Return (x, y) of the center of cell containing provided text 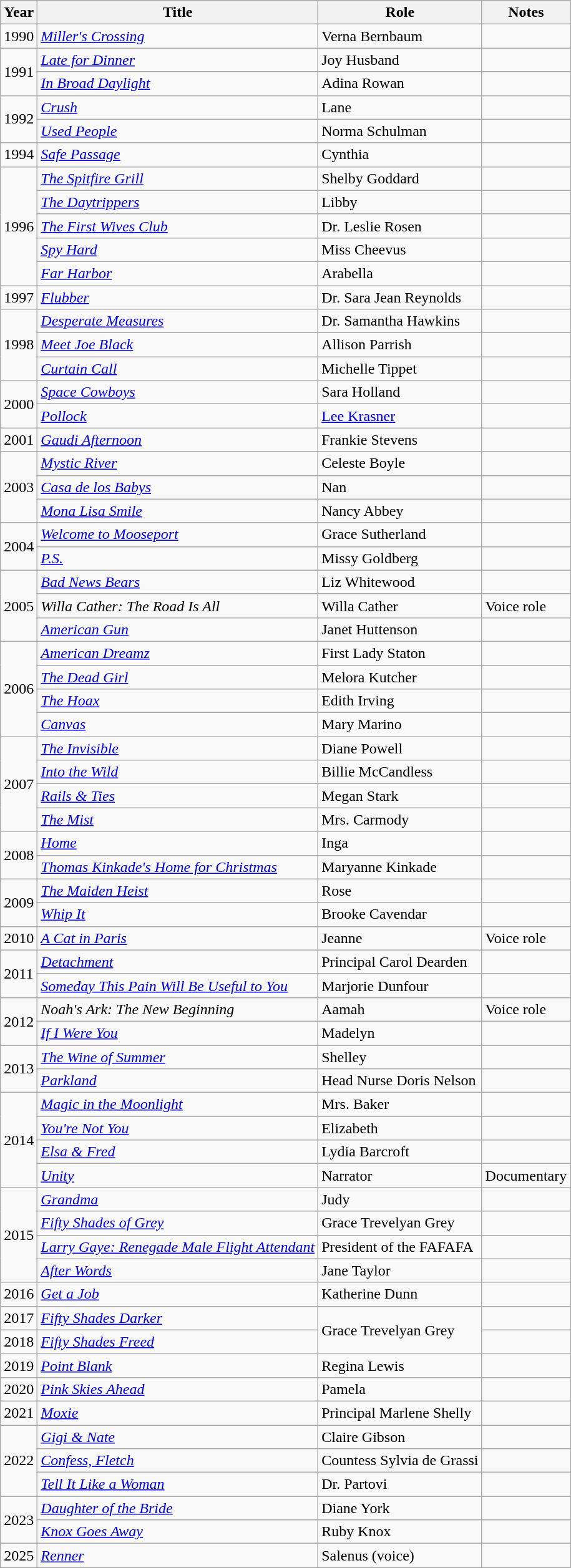
Dr. Sara Jean Reynolds (400, 298)
Far Harbor (178, 273)
The Hoax (178, 701)
Lee Krasner (400, 416)
1991 (19, 72)
Mrs. Carmody (400, 820)
Narrator (400, 1176)
Casa de los Babys (178, 487)
The Dead Girl (178, 677)
Pamela (400, 1389)
Celeste Boyle (400, 463)
1998 (19, 345)
2020 (19, 1389)
2006 (19, 689)
2016 (19, 1294)
Magic in the Moonlight (178, 1105)
Parkland (178, 1081)
Elizabeth (400, 1128)
Role (400, 12)
Principal Carol Dearden (400, 962)
Madelyn (400, 1033)
You're Not You (178, 1128)
Moxie (178, 1413)
Thomas Kinkade's Home for Christmas (178, 867)
Shelby Goddard (400, 178)
1997 (19, 298)
Dr. Samantha Hawkins (400, 321)
Norma Schulman (400, 131)
The Wine of Summer (178, 1057)
Gigi & Nate (178, 1436)
2001 (19, 440)
Jeanne (400, 938)
Jane Taylor (400, 1270)
After Words (178, 1270)
Mrs. Baker (400, 1105)
Dr. Partovi (400, 1484)
Countess Sylvia de Grassi (400, 1461)
A Cat in Paris (178, 938)
Edith Irving (400, 701)
Ruby Knox (400, 1532)
Mary Marino (400, 725)
Curtain Call (178, 369)
2003 (19, 487)
Pink Skies Ahead (178, 1389)
Into the Wild (178, 772)
Someday This Pain Will Be Useful to You (178, 985)
Lane (400, 107)
Noah's Ark: The New Beginning (178, 1009)
2010 (19, 938)
Rails & Ties (178, 796)
If I Were You (178, 1033)
2013 (19, 1069)
Claire Gibson (400, 1436)
Used People (178, 131)
Title (178, 12)
Nan (400, 487)
Welcome to Mooseport (178, 535)
Nancy Abbey (400, 511)
The Mist (178, 820)
Head Nurse Doris Nelson (400, 1081)
The Spitfire Grill (178, 178)
Megan Stark (400, 796)
Principal Marlene Shelly (400, 1413)
2012 (19, 1021)
2022 (19, 1460)
Knox Goes Away (178, 1532)
1996 (19, 226)
Verna Bernbaum (400, 36)
2019 (19, 1365)
Elsa & Fred (178, 1152)
First Lady Staton (400, 653)
2004 (19, 546)
Safe Passage (178, 155)
Get a Job (178, 1294)
Detachment (178, 962)
2005 (19, 606)
In Broad Daylight (178, 84)
Daughter of the Bride (178, 1508)
Fifty Shades Darker (178, 1318)
2009 (19, 903)
2018 (19, 1342)
2000 (19, 404)
Fifty Shades of Grey (178, 1223)
Regina Lewis (400, 1365)
Meet Joe Black (178, 345)
Mystic River (178, 463)
Gaudi Afternoon (178, 440)
Desperate Measures (178, 321)
Missy Goldberg (400, 558)
P.S. (178, 558)
2011 (19, 974)
Space Cowboys (178, 392)
Rose (400, 891)
Allison Parrish (400, 345)
Adina Rowan (400, 84)
Salenus (voice) (400, 1556)
2007 (19, 784)
Michelle Tippet (400, 369)
Grace Sutherland (400, 535)
Katherine Dunn (400, 1294)
The Maiden Heist (178, 891)
Inga (400, 843)
Cynthia (400, 155)
Flubber (178, 298)
1992 (19, 119)
Lydia Barcroft (400, 1152)
Frankie Stevens (400, 440)
President of the FAFAFA (400, 1247)
American Dreamz (178, 653)
Dr. Leslie Rosen (400, 226)
2021 (19, 1413)
The Daytrippers (178, 202)
Brooke Cavendar (400, 914)
Marjorie Dunfour (400, 985)
2015 (19, 1235)
The First Wives Club (178, 226)
Willa Cather: The Road Is All (178, 606)
Fifty Shades Freed (178, 1342)
Renner (178, 1556)
The Invisible (178, 748)
Libby (400, 202)
Late for Dinner (178, 60)
Spy Hard (178, 249)
Crush (178, 107)
Mona Lisa Smile (178, 511)
Sara Holland (400, 392)
2025 (19, 1556)
Janet Huttenson (400, 629)
2014 (19, 1140)
Notes (526, 12)
Miller's Crossing (178, 36)
Point Blank (178, 1365)
Larry Gaye: Renegade Male Flight Attendant (178, 1247)
1990 (19, 36)
Liz Whitewood (400, 582)
Judy (400, 1199)
Whip It (178, 914)
Aamah (400, 1009)
1994 (19, 155)
Confess, Fletch (178, 1461)
Pollock (178, 416)
Billie McCandless (400, 772)
Willa Cather (400, 606)
Year (19, 12)
Melora Kutcher (400, 677)
American Gun (178, 629)
Unity (178, 1176)
2008 (19, 855)
Canvas (178, 725)
Arabella (400, 273)
Documentary (526, 1176)
Bad News Bears (178, 582)
Joy Husband (400, 60)
Home (178, 843)
2023 (19, 1520)
Tell It Like a Woman (178, 1484)
Diane Powell (400, 748)
Maryanne Kinkade (400, 867)
2017 (19, 1318)
Grandma (178, 1199)
Diane York (400, 1508)
Shelley (400, 1057)
Miss Cheevus (400, 249)
